Extract the (x, y) coordinate from the center of the cell holding the provided text.  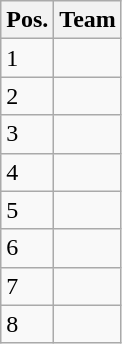
4 (28, 172)
Pos. (28, 20)
8 (28, 324)
Team (88, 20)
5 (28, 210)
3 (28, 134)
7 (28, 286)
2 (28, 96)
1 (28, 58)
6 (28, 248)
